Find where the given text appears and provide that cell's center as (x, y) coordinate. 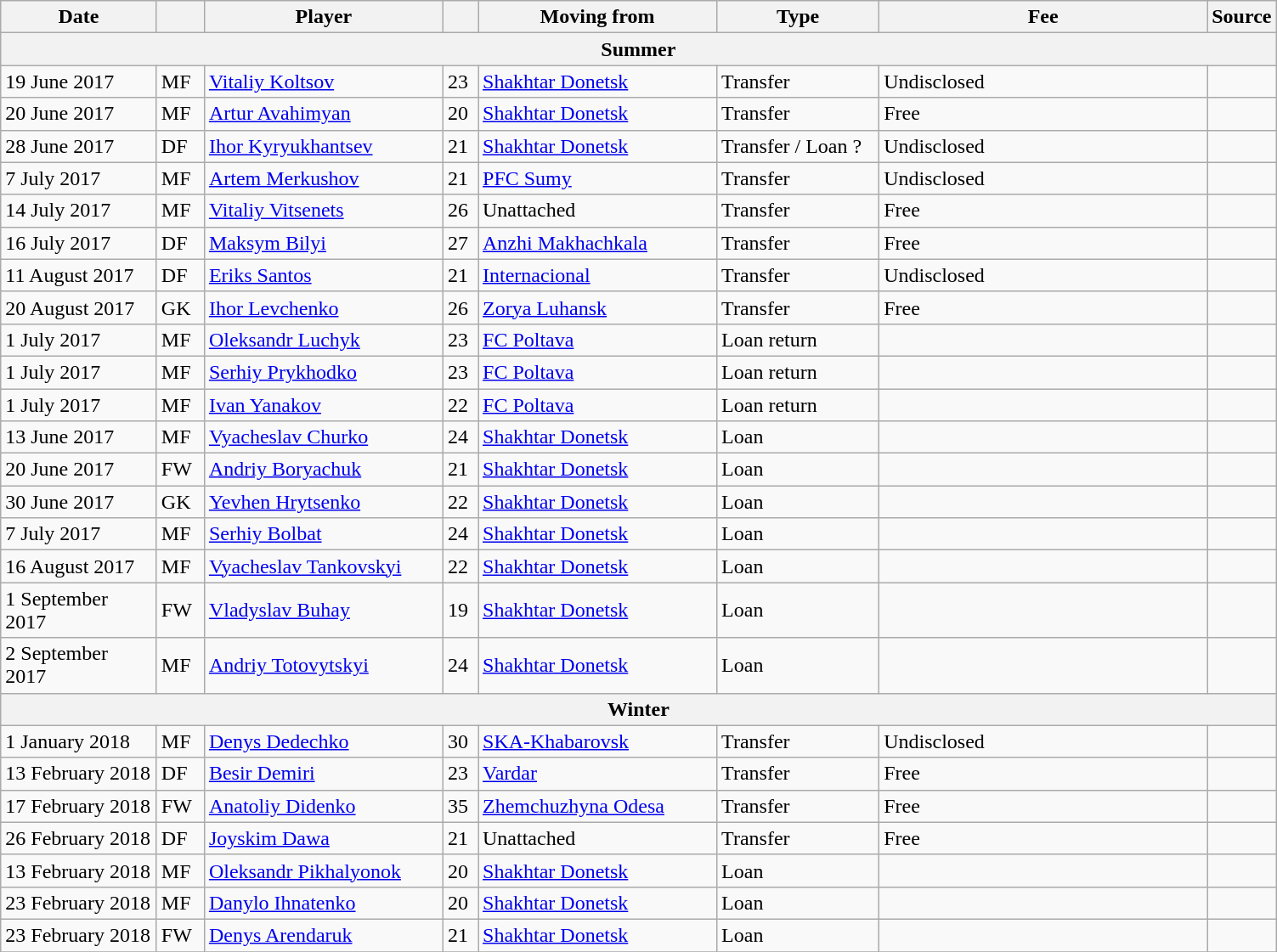
Type (799, 17)
Danylo Ihnatenko (323, 903)
Oleksandr Pikhalyonok (323, 870)
19 (461, 610)
Artem Merkushov (323, 178)
Denys Arendaruk (323, 935)
30 (461, 741)
Moving from (596, 17)
Zorya Luhansk (596, 307)
Zhemchuzhyna Odesa (596, 806)
Serhiy Bolbat (323, 534)
20 August 2017 (79, 307)
Maksym Bilyi (323, 243)
26 February 2018 (79, 838)
Joyskim Dawa (323, 838)
30 June 2017 (79, 502)
Internacional (596, 275)
Summer (639, 49)
SKA-Khabarovsk (596, 741)
27 (461, 243)
16 July 2017 (79, 243)
Vitaliy Vitsenets (323, 211)
Source (1242, 17)
PFC Sumy (596, 178)
Denys Dedechko (323, 741)
Date (79, 17)
Ihor Levchenko (323, 307)
Vyacheslav Tankovskyi (323, 566)
Artur Avahimyan (323, 114)
28 June 2017 (79, 146)
19 June 2017 (79, 82)
1 September 2017 (79, 610)
Vardar (596, 774)
11 August 2017 (79, 275)
Player (323, 17)
Vitaliy Koltsov (323, 82)
Ihor Kyryukhantsev (323, 146)
17 February 2018 (79, 806)
Yevhen Hrytsenko (323, 502)
35 (461, 806)
Besir Demiri (323, 774)
Serhiy Prykhodko (323, 372)
Eriks Santos (323, 275)
Fee (1043, 17)
2 September 2017 (79, 666)
Andriy Totovytskyi (323, 666)
1 January 2018 (79, 741)
Ivan Yanakov (323, 405)
Winter (639, 709)
Oleksandr Luchyk (323, 340)
Andriy Boryachuk (323, 470)
13 June 2017 (79, 437)
Vyacheslav Churko (323, 437)
Transfer / Loan ? (799, 146)
14 July 2017 (79, 211)
Anatoliy Didenko (323, 806)
Vladyslav Buhay (323, 610)
Anzhi Makhachkala (596, 243)
16 August 2017 (79, 566)
